Return (x, y) of the center of cell containing provided text 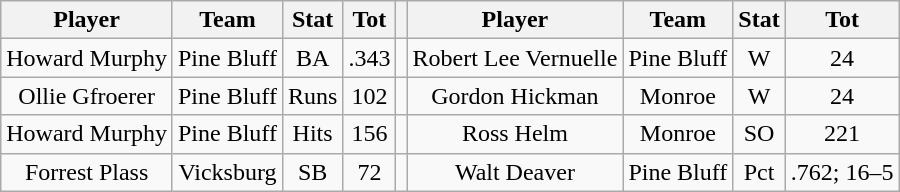
Vicksburg (227, 172)
.343 (370, 58)
Gordon Hickman (515, 96)
SB (312, 172)
Hits (312, 134)
Ollie Gfroerer (87, 96)
BA (312, 58)
.762; 16–5 (842, 172)
102 (370, 96)
Runs (312, 96)
SO (759, 134)
Robert Lee Vernuelle (515, 58)
Ross Helm (515, 134)
Forrest Plass (87, 172)
Pct (759, 172)
221 (842, 134)
72 (370, 172)
Walt Deaver (515, 172)
156 (370, 134)
